Pinpoint the cell where the given text exists, returning its [X, Y] midpoint coordinate. 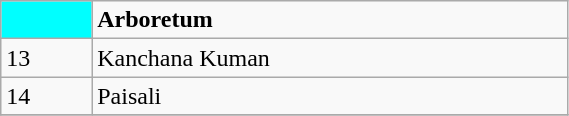
Arboretum [330, 20]
13 [46, 58]
Paisali [330, 96]
Kanchana Kuman [330, 58]
14 [46, 96]
